Determine the (x, y) coordinate at the center of the cell enclosing the given text.  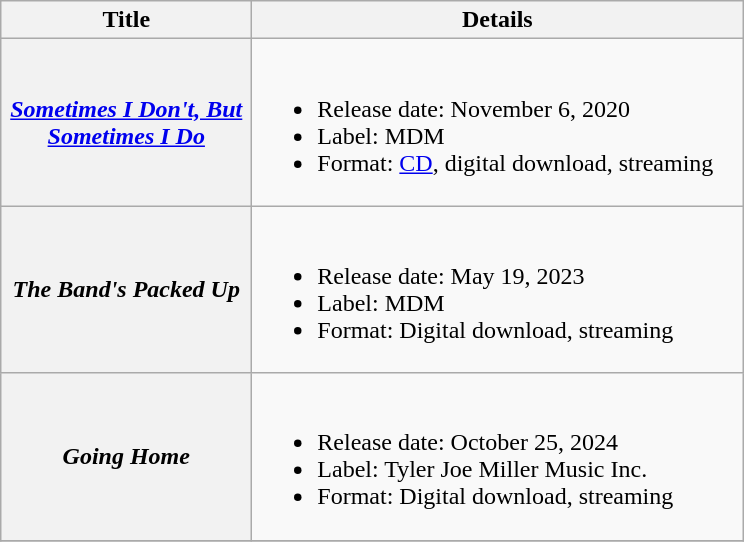
Release date: November 6, 2020Label: MDMFormat: CD, digital download, streaming (498, 122)
Release date: October 25, 2024Label: Tyler Joe Miller Music Inc.Format: Digital download, streaming (498, 456)
Release date: May 19, 2023Label: MDMFormat: Digital download, streaming (498, 290)
Title (126, 20)
Sometimes I Don't, But Sometimes I Do (126, 122)
Going Home (126, 456)
The Band's Packed Up (126, 290)
Details (498, 20)
